From the cell containing the given text, extract its center point as [x, y] coordinate. 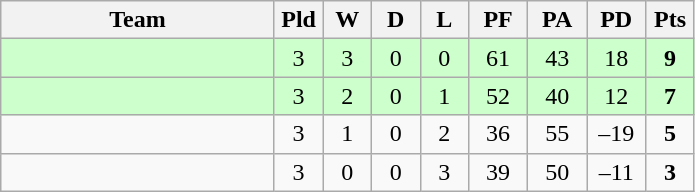
7 [670, 96]
D [396, 20]
18 [616, 58]
W [348, 20]
–11 [616, 172]
Team [138, 20]
50 [558, 172]
PD [616, 20]
40 [558, 96]
–19 [616, 134]
PF [498, 20]
36 [498, 134]
PA [558, 20]
L [444, 20]
5 [670, 134]
12 [616, 96]
52 [498, 96]
61 [498, 58]
Pld [298, 20]
39 [498, 172]
43 [558, 58]
55 [558, 134]
Pts [670, 20]
9 [670, 58]
